Find where the given text appears and provide that cell's center as [X, Y] coordinate. 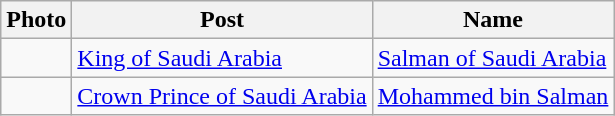
Mohammed bin Salman [493, 96]
Photo [36, 20]
Crown Prince of Saudi Arabia [222, 96]
Post [222, 20]
King of Saudi Arabia [222, 58]
Salman of Saudi Arabia [493, 58]
Name [493, 20]
